Pinpoint the cell where the given text exists, returning its [X, Y] midpoint coordinate. 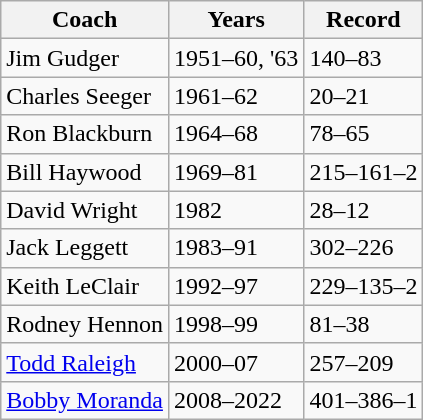
229–135–2 [364, 286]
2000–07 [236, 362]
1998–99 [236, 324]
28–12 [364, 210]
1961–62 [236, 96]
302–226 [364, 248]
257–209 [364, 362]
1983–91 [236, 248]
1969–81 [236, 172]
Jack Leggett [85, 248]
Jim Gudger [85, 58]
Years [236, 20]
1951–60, '63 [236, 58]
Ron Blackburn [85, 134]
140–83 [364, 58]
1982 [236, 210]
78–65 [364, 134]
2008–2022 [236, 400]
Keith LeClair [85, 286]
Todd Raleigh [85, 362]
Charles Seeger [85, 96]
David Wright [85, 210]
Bobby Moranda [85, 400]
81–38 [364, 324]
Bill Haywood [85, 172]
20–21 [364, 96]
215–161–2 [364, 172]
401–386–1 [364, 400]
Coach [85, 20]
Rodney Hennon [85, 324]
1964–68 [236, 134]
1992–97 [236, 286]
Record [364, 20]
